Find where the given text appears and provide that cell's center as (X, Y) coordinate. 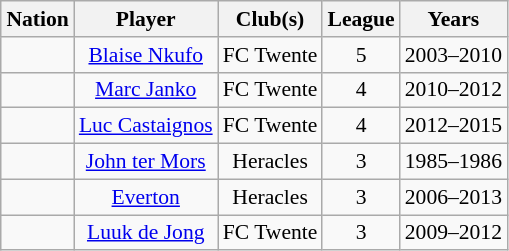
Everton (146, 197)
League (360, 19)
2006–2013 (454, 197)
2010–2012 (454, 90)
Blaise Nkufo (146, 55)
2012–2015 (454, 126)
Nation (37, 19)
Club(s) (270, 19)
Luc Castaignos (146, 126)
Player (146, 19)
Luuk de Jong (146, 233)
5 (360, 55)
Years (454, 19)
2009–2012 (454, 233)
1985–1986 (454, 162)
Marc Janko (146, 90)
John ter Mors (146, 162)
2003–2010 (454, 55)
